For the text-containing cell, return its midpoint in (X, Y) coordinate format. 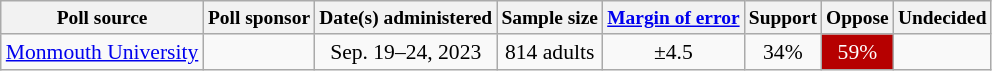
34% (782, 52)
Sample size (550, 18)
Oppose (857, 18)
814 adults (550, 52)
Date(s) administered (406, 18)
Monmouth University (102, 52)
Sep. 19–24, 2023 (406, 52)
Support (782, 18)
Poll sponsor (258, 18)
Undecided (942, 18)
±4.5 (674, 52)
59% (857, 52)
Margin of error (674, 18)
Poll source (102, 18)
